Extract the (X, Y) coordinate from the center of the cell holding the provided text.  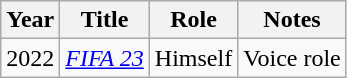
FIFA 23 (105, 58)
Himself (193, 58)
Role (193, 20)
2022 (30, 58)
Notes (292, 20)
Voice role (292, 58)
Title (105, 20)
Year (30, 20)
